For the text-containing cell, return its midpoint in (X, Y) coordinate format. 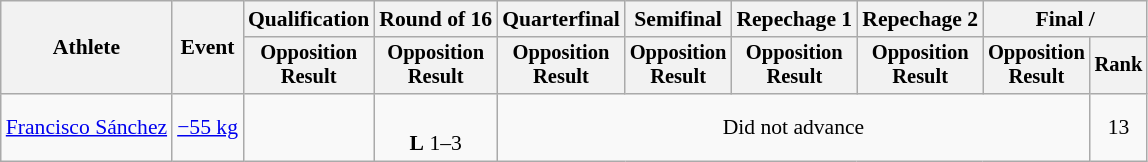
Repechage 2 (920, 19)
Francisco Sánchez (86, 128)
Rank (1119, 66)
−55 kg (208, 128)
Did not advance (793, 128)
Qualification (308, 19)
Semifinal (678, 19)
Final / (1065, 19)
Event (208, 48)
Round of 16 (436, 19)
Repechage 1 (794, 19)
Athlete (86, 48)
13 (1119, 128)
Quarterfinal (561, 19)
L 1–3 (436, 128)
